Scan for the cell matching the given text and deliver its [X, Y] coordinate at center. 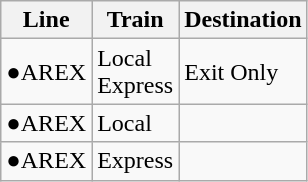
Express [136, 161]
Destination [243, 20]
Train [136, 20]
Line [46, 20]
Local [136, 123]
LocalExpress [136, 72]
Exit Only [243, 72]
